Determine the (X, Y) coordinate at the center of the cell enclosing the given text.  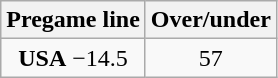
57 (210, 58)
Pregame line (74, 20)
Over/under (210, 20)
USA −14.5 (74, 58)
